Return (X, Y) of the center of cell containing provided text 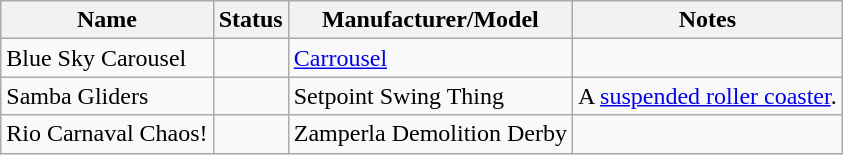
Carrousel (430, 58)
Samba Gliders (107, 96)
Status (250, 20)
Manufacturer/Model (430, 20)
Notes (708, 20)
Blue Sky Carousel (107, 58)
A suspended roller coaster. (708, 96)
Zamperla Demolition Derby (430, 134)
Rio Carnaval Chaos! (107, 134)
Setpoint Swing Thing (430, 96)
Name (107, 20)
